Locate the cell with the specified text and output its (x, y) center coordinate. 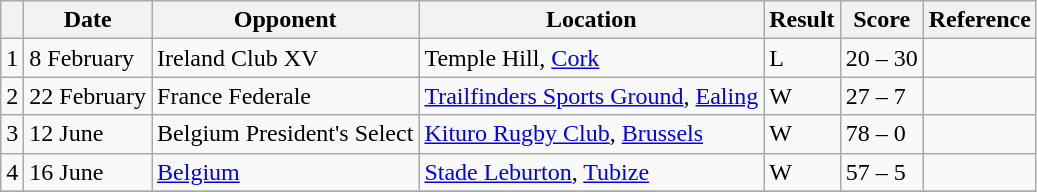
57 – 5 (882, 172)
Stade Leburton, Tubize (592, 172)
3 (12, 134)
Ireland Club XV (286, 58)
Location (592, 20)
16 June (88, 172)
78 – 0 (882, 134)
France Federale (286, 96)
Trailfinders Sports Ground, Ealing (592, 96)
12 June (88, 134)
Belgium (286, 172)
Temple Hill, Cork (592, 58)
20 – 30 (882, 58)
Opponent (286, 20)
Date (88, 20)
Score (882, 20)
22 February (88, 96)
1 (12, 58)
Kituro Rugby Club, Brussels (592, 134)
27 – 7 (882, 96)
Reference (980, 20)
4 (12, 172)
Result (802, 20)
L (802, 58)
8 February (88, 58)
2 (12, 96)
Belgium President's Select (286, 134)
